From the cell containing the given text, extract its center point as (X, Y) coordinate. 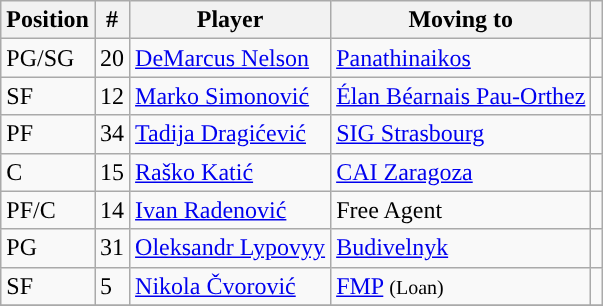
PG/SG (48, 58)
Nikola Čvorović (230, 286)
PF/C (48, 210)
Free Agent (461, 210)
31 (112, 248)
5 (112, 286)
PG (48, 248)
DeMarcus Nelson (230, 58)
Oleksandr Lypovyy (230, 248)
Moving to (461, 20)
CAI Zaragoza (461, 172)
Panathinaikos (461, 58)
Élan Béarnais Pau-Orthez (461, 96)
FMP (Loan) (461, 286)
Marko Simonović (230, 96)
Ivan Radenović (230, 210)
Budivelnyk (461, 248)
14 (112, 210)
PF (48, 134)
20 (112, 58)
Raško Katić (230, 172)
# (112, 20)
Tadija Dragićević (230, 134)
15 (112, 172)
Player (230, 20)
SIG Strasbourg (461, 134)
Position (48, 20)
12 (112, 96)
C (48, 172)
34 (112, 134)
